For the text-containing cell, return its midpoint in (x, y) coordinate format. 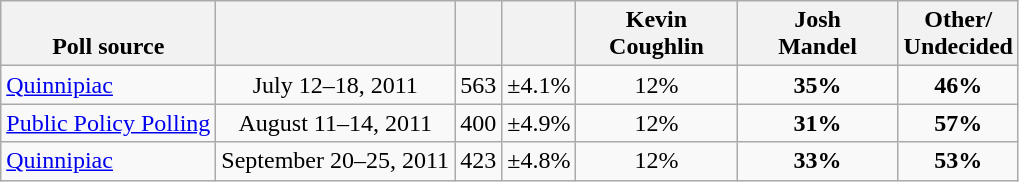
Public Policy Polling (108, 123)
35% (818, 85)
Poll source (108, 34)
Other/Undecided (958, 34)
±4.8% (539, 161)
July 12–18, 2011 (336, 85)
±4.1% (539, 85)
563 (478, 85)
August 11–14, 2011 (336, 123)
423 (478, 161)
September 20–25, 2011 (336, 161)
31% (818, 123)
46% (958, 85)
JoshMandel (818, 34)
57% (958, 123)
KevinCoughlin (656, 34)
53% (958, 161)
±4.9% (539, 123)
33% (818, 161)
400 (478, 123)
